Pinpoint the cell where the given text exists, returning its (x, y) midpoint coordinate. 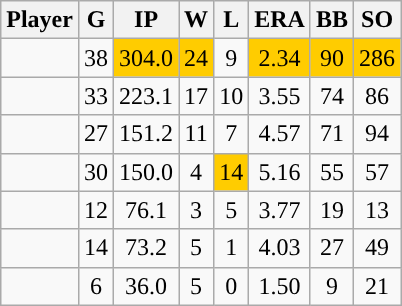
11 (196, 134)
33 (96, 96)
2.34 (280, 58)
IP (146, 20)
W (196, 20)
3 (196, 210)
0 (232, 286)
1.50 (280, 286)
151.2 (146, 134)
12 (96, 210)
4 (196, 172)
38 (96, 58)
10 (232, 96)
4.03 (280, 248)
5.16 (280, 172)
49 (378, 248)
BB (332, 20)
86 (378, 96)
1 (232, 248)
150.0 (146, 172)
55 (332, 172)
57 (378, 172)
13 (378, 210)
L (232, 20)
36.0 (146, 286)
94 (378, 134)
223.1 (146, 96)
4.57 (280, 134)
90 (332, 58)
304.0 (146, 58)
74 (332, 96)
3.77 (280, 210)
17 (196, 96)
24 (196, 58)
76.1 (146, 210)
6 (96, 286)
G (96, 20)
ERA (280, 20)
30 (96, 172)
7 (232, 134)
286 (378, 58)
3.55 (280, 96)
SO (378, 20)
19 (332, 210)
71 (332, 134)
Player (40, 20)
73.2 (146, 248)
21 (378, 286)
